Extract the [x, y] coordinate from the center of the cell holding the provided text.  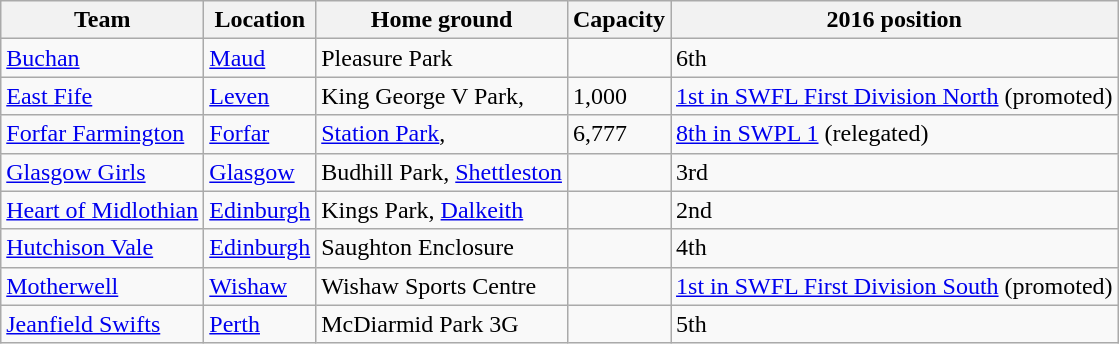
Motherwell [102, 286]
Kings Park, Dalkeith [442, 210]
3rd [895, 172]
Maud [260, 58]
King George V Park, [442, 96]
2016 position [895, 20]
4th [895, 248]
Buchan [102, 58]
Leven [260, 96]
Hutchison Vale [102, 248]
1st in SWFL First Division South (promoted) [895, 286]
East Fife [102, 96]
Saughton Enclosure [442, 248]
Location [260, 20]
Home ground [442, 20]
McDiarmid Park 3G [442, 324]
Wishaw [260, 286]
Team [102, 20]
Capacity [618, 20]
1st in SWFL First Division North (promoted) [895, 96]
8th in SWPL 1 (relegated) [895, 134]
5th [895, 324]
6,777 [618, 134]
Forfar [260, 134]
Wishaw Sports Centre [442, 286]
Pleasure Park [442, 58]
Glasgow Girls [102, 172]
Jeanfield Swifts [102, 324]
1,000 [618, 96]
Perth [260, 324]
6th [895, 58]
Station Park, [442, 134]
Budhill Park, Shettleston [442, 172]
Forfar Farmington [102, 134]
Glasgow [260, 172]
2nd [895, 210]
Heart of Midlothian [102, 210]
